Identify which cell holds the provided text, then report its (x, y) central coordinate. 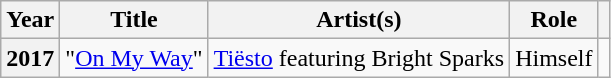
Tiësto featuring Bright Sparks (359, 58)
Year (30, 20)
"On My Way" (134, 58)
Artist(s) (359, 20)
Title (134, 20)
Himself (554, 58)
Role (554, 20)
2017 (30, 58)
